Capture the cell that displays the provided text and extract its [x, y] central coordinate. 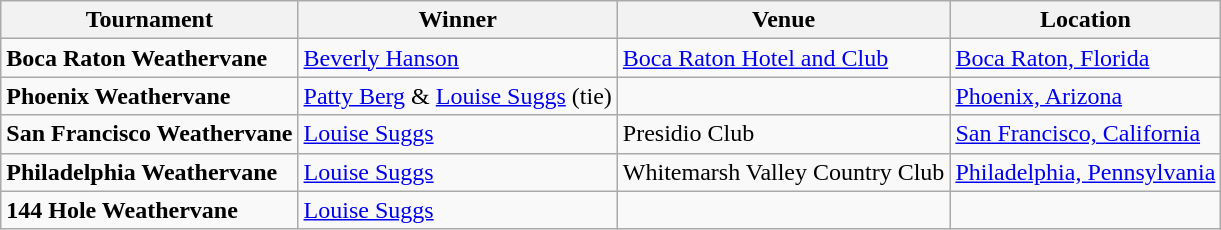
Philadelphia Weathervane [150, 172]
Location [1086, 20]
Winner [458, 20]
San Francisco Weathervane [150, 134]
Venue [784, 20]
Tournament [150, 20]
Patty Berg & Louise Suggs (tie) [458, 96]
San Francisco, California [1086, 134]
Presidio Club [784, 134]
Beverly Hanson [458, 58]
Whitemarsh Valley Country Club [784, 172]
Boca Raton, Florida [1086, 58]
Phoenix Weathervane [150, 96]
Philadelphia, Pennsylvania [1086, 172]
Boca Raton Hotel and Club [784, 58]
Boca Raton Weathervane [150, 58]
Phoenix, Arizona [1086, 96]
144 Hole Weathervane [150, 210]
